For the text-containing cell, return its midpoint in [X, Y] coordinate format. 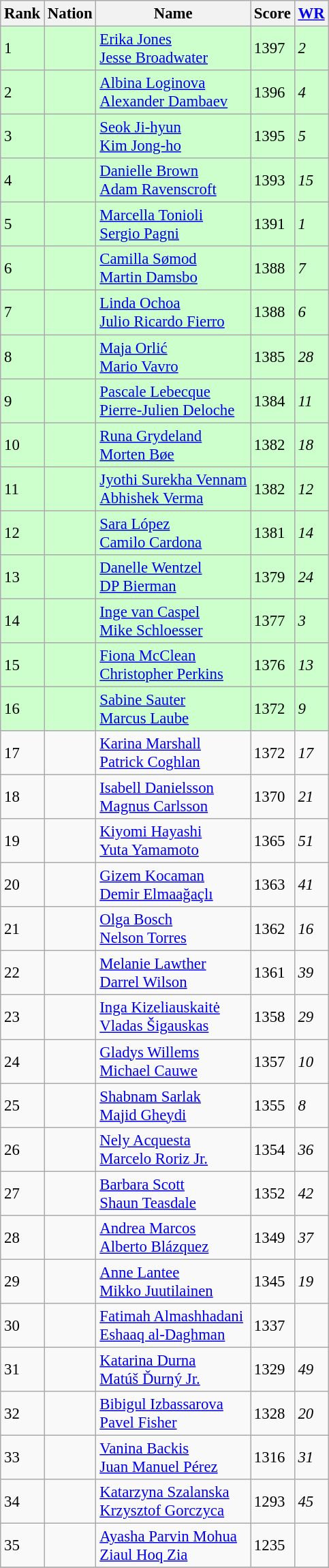
1235 [272, 1546]
Andrea Marcos Alberto Blázquez [173, 1238]
Albina Loginova Alexander Dambaev [173, 93]
1352 [272, 1193]
Vanina Backis Juan Manuel Pérez [173, 1458]
1293 [272, 1501]
1396 [272, 93]
Name [173, 14]
1365 [272, 841]
Pascale Lebecque Pierre-Julien Deloche [173, 401]
Linda Ochoa Julio Ricardo Fierro [173, 312]
Danielle Brown Adam Ravenscroft [173, 180]
Sabine Sauter Marcus Laube [173, 709]
Barbara Scott Shaun Teasdale [173, 1193]
Isabell Danielsson Magnus Carlsson [173, 798]
Nation [70, 14]
1393 [272, 180]
Maja Orlić Mario Vavro [173, 357]
32 [22, 1414]
1355 [272, 1106]
1337 [272, 1325]
Melanie Lawther Darrel Wilson [173, 974]
1384 [272, 401]
Anne Lantee Mikko Juutilainen [173, 1282]
Rank [22, 14]
Camilla Sømod Martin Damsbo [173, 269]
23 [22, 1017]
1358 [272, 1017]
1379 [272, 577]
Katarzyna Szalanska Krzysztof Gorczyca [173, 1501]
1381 [272, 533]
25 [22, 1106]
51 [311, 841]
1328 [272, 1414]
30 [22, 1325]
Inga Kizeliauskaitė Vladas Šigauskas [173, 1017]
45 [311, 1501]
1363 [272, 885]
42 [311, 1193]
1385 [272, 357]
Karina Marshall Patrick Coghlan [173, 753]
39 [311, 974]
35 [22, 1546]
Seok Ji-hyun Kim Jong-ho [173, 136]
Katarina Durna Matúš Ďurný Jr. [173, 1369]
1349 [272, 1238]
27 [22, 1193]
Inge van Caspel Mike Schloesser [173, 620]
41 [311, 885]
Marcella Tonioli Sergio Pagni [173, 225]
Sara López Camilo Cardona [173, 533]
1370 [272, 798]
Runa Grydeland Morten Bøe [173, 444]
Olga Bosch Nelson Torres [173, 929]
Gladys Willems Michael Cauwe [173, 1061]
33 [22, 1458]
1391 [272, 225]
1362 [272, 929]
Danelle Wentzel DP Bierman [173, 577]
22 [22, 974]
1377 [272, 620]
Bibigul Izbassarova Pavel Fisher [173, 1414]
1357 [272, 1061]
36 [311, 1149]
Fiona McClean Christopher Perkins [173, 665]
26 [22, 1149]
49 [311, 1369]
34 [22, 1501]
Shabnam Sarlak Majid Gheydi [173, 1106]
Score [272, 14]
Jyothi Surekha Vennam Abhishek Verma [173, 488]
1316 [272, 1458]
Nely Acquesta Marcelo Roriz Jr. [173, 1149]
Erika Jones Jesse Broadwater [173, 49]
WR [311, 14]
Fatimah Almashhadani Eshaaq al-Daghman [173, 1325]
1329 [272, 1369]
Ayasha Parvin Mohua Ziaul Hoq Zia [173, 1546]
1345 [272, 1282]
1395 [272, 136]
1376 [272, 665]
1361 [272, 974]
Gizem Kocaman Demir Elmaağaçlı [173, 885]
1354 [272, 1149]
37 [311, 1238]
1397 [272, 49]
Kiyomi Hayashi Yuta Yamamoto [173, 841]
